Find where the given text appears and provide that cell's center as (X, Y) coordinate. 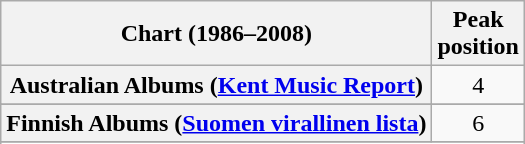
Australian Albums (Kent Music Report) (216, 85)
4 (478, 85)
Chart (1986–2008) (216, 34)
Peakposition (478, 34)
Finnish Albums (Suomen virallinen lista) (216, 123)
6 (478, 123)
